Return the (X, Y) coordinate for the center point of the cell that contains the specified text.  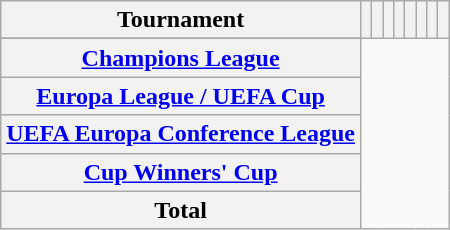
Tournament (181, 20)
Europa League / UEFA Cup (181, 96)
Champions League (181, 58)
Cup Winners' Cup (181, 172)
Total (181, 210)
UEFA Europa Conference League (181, 134)
